Pinpoint the cell where the given text exists, returning its (x, y) midpoint coordinate. 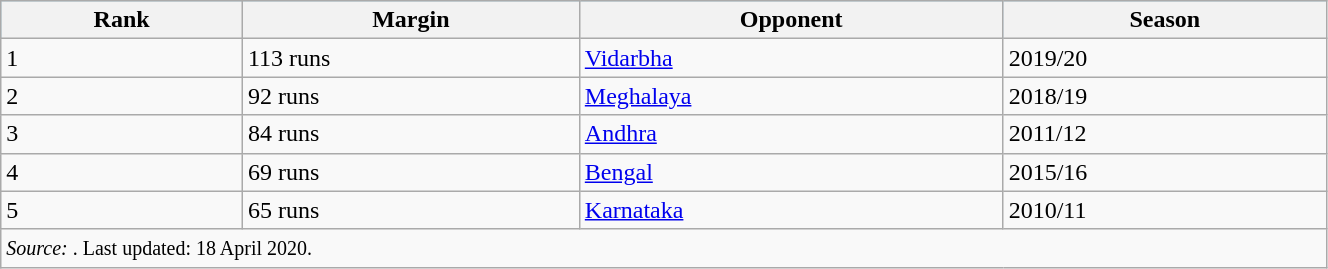
2019/20 (1164, 58)
Opponent (791, 20)
2010/11 (1164, 210)
Season (1164, 20)
2 (122, 96)
69 runs (410, 172)
3 (122, 134)
84 runs (410, 134)
65 runs (410, 210)
Karnataka (791, 210)
2015/16 (1164, 172)
Rank (122, 20)
Source: . Last updated: 18 April 2020. (664, 248)
4 (122, 172)
Meghalaya (791, 96)
Vidarbha (791, 58)
2011/12 (1164, 134)
113 runs (410, 58)
Margin (410, 20)
5 (122, 210)
Bengal (791, 172)
92 runs (410, 96)
2018/19 (1164, 96)
1 (122, 58)
Andhra (791, 134)
